Extract the (x, y) coordinate from the center of the cell holding the provided text.  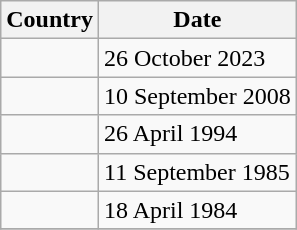
26 October 2023 (197, 58)
Country (50, 20)
26 April 1994 (197, 134)
10 September 2008 (197, 96)
18 April 1984 (197, 210)
11 September 1985 (197, 172)
Date (197, 20)
